Capture the cell that displays the provided text and extract its [x, y] central coordinate. 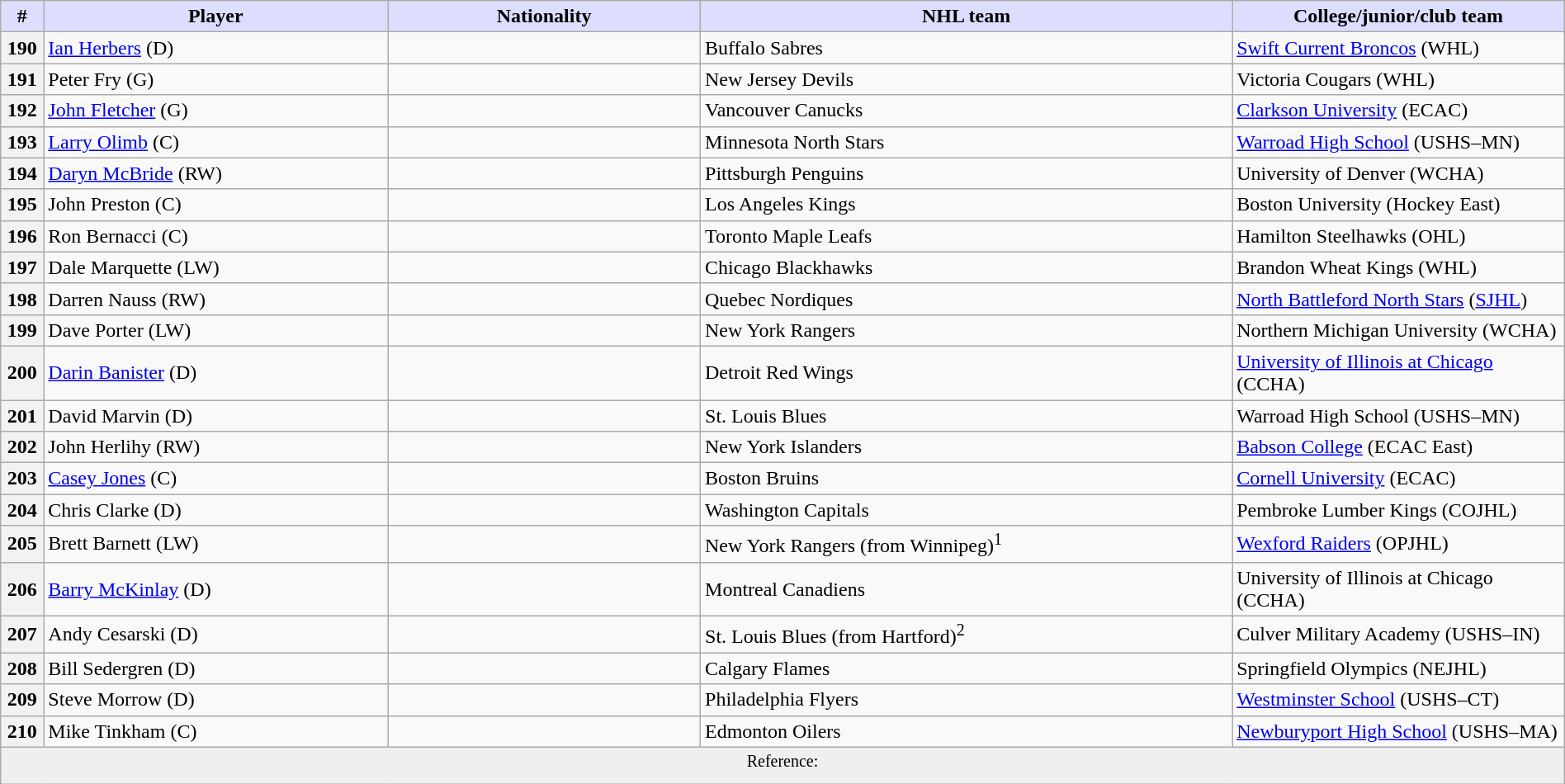
Hamilton Steelhawks (OHL) [1398, 236]
Andy Cesarski (D) [216, 634]
Dave Porter (LW) [216, 330]
204 [22, 510]
206 [22, 589]
Ron Bernacci (C) [216, 236]
Ian Herbers (D) [216, 48]
Daryn McBride (RW) [216, 173]
210 [22, 731]
208 [22, 668]
Clarkson University (ECAC) [1398, 111]
Brett Barnett (LW) [216, 545]
Steve Morrow (D) [216, 700]
Northern Michigan University (WCHA) [1398, 330]
Springfield Olympics (NEJHL) [1398, 668]
Detroit Red Wings [967, 373]
Calgary Flames [967, 668]
Player [216, 17]
196 [22, 236]
202 [22, 447]
199 [22, 330]
New York Islanders [967, 447]
Barry McKinlay (D) [216, 589]
St. Louis Blues (from Hartford)2 [967, 634]
Nationality [545, 17]
Buffalo Sabres [967, 48]
207 [22, 634]
Philadelphia Flyers [967, 700]
195 [22, 205]
Westminster School (USHS–CT) [1398, 700]
North Battleford North Stars (SJHL) [1398, 299]
David Marvin (D) [216, 415]
University of Denver (WCHA) [1398, 173]
Vancouver Canucks [967, 111]
John Herlihy (RW) [216, 447]
Pittsburgh Penguins [967, 173]
Cornell University (ECAC) [1398, 479]
Casey Jones (C) [216, 479]
192 [22, 111]
New York Rangers [967, 330]
Mike Tinkham (C) [216, 731]
Montreal Canadiens [967, 589]
Los Angeles Kings [967, 205]
Chicago Blackhawks [967, 267]
NHL team [967, 17]
College/junior/club team [1398, 17]
Quebec Nordiques [967, 299]
New York Rangers (from Winnipeg)1 [967, 545]
Chris Clarke (D) [216, 510]
Peter Fry (G) [216, 79]
Washington Capitals [967, 510]
St. Louis Blues [967, 415]
Babson College (ECAC East) [1398, 447]
Swift Current Broncos (WHL) [1398, 48]
200 [22, 373]
201 [22, 415]
Wexford Raiders (OPJHL) [1398, 545]
Culver Military Academy (USHS–IN) [1398, 634]
191 [22, 79]
Pembroke Lumber Kings (COJHL) [1398, 510]
190 [22, 48]
Darren Nauss (RW) [216, 299]
New Jersey Devils [967, 79]
198 [22, 299]
203 [22, 479]
Dale Marquette (LW) [216, 267]
197 [22, 267]
194 [22, 173]
193 [22, 142]
Boston University (Hockey East) [1398, 205]
209 [22, 700]
Bill Sedergren (D) [216, 668]
Darin Banister (D) [216, 373]
Edmonton Oilers [967, 731]
Boston Bruins [967, 479]
205 [22, 545]
# [22, 17]
John Fletcher (G) [216, 111]
Reference: [782, 766]
Victoria Cougars (WHL) [1398, 79]
Brandon Wheat Kings (WHL) [1398, 267]
Larry Olimb (C) [216, 142]
Minnesota North Stars [967, 142]
John Preston (C) [216, 205]
Toronto Maple Leafs [967, 236]
Newburyport High School (USHS–MA) [1398, 731]
